Identify which cell holds the provided text, then report its [x, y] central coordinate. 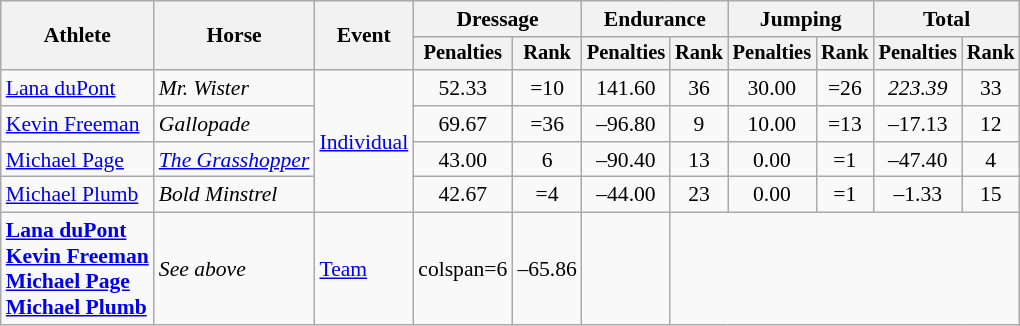
Lana duPont [78, 88]
42.67 [462, 195]
33 [991, 88]
141.60 [626, 88]
–65.86 [546, 269]
=36 [546, 124]
–44.00 [626, 195]
See above [234, 269]
Endurance [655, 19]
=4 [546, 195]
15 [991, 195]
13 [699, 160]
Total [947, 19]
4 [991, 160]
Gallopade [234, 124]
223.39 [918, 88]
9 [699, 124]
36 [699, 88]
The Grasshopper [234, 160]
10.00 [772, 124]
12 [991, 124]
=13 [845, 124]
Bold Minstrel [234, 195]
52.33 [462, 88]
Dressage [498, 19]
6 [546, 160]
Lana duPontKevin FreemanMichael PageMichael Plumb [78, 269]
Event [364, 36]
=10 [546, 88]
Kevin Freeman [78, 124]
–96.80 [626, 124]
30.00 [772, 88]
69.67 [462, 124]
–1.33 [918, 195]
Michael Page [78, 160]
Jumping [801, 19]
Individual [364, 141]
Mr. Wister [234, 88]
–47.40 [918, 160]
colspan=6 [462, 269]
Athlete [78, 36]
23 [699, 195]
Michael Plumb [78, 195]
Team [364, 269]
Horse [234, 36]
=26 [845, 88]
–17.13 [918, 124]
43.00 [462, 160]
–90.40 [626, 160]
